Search for the cell housing the specified text and yield its [x, y] center coordinate. 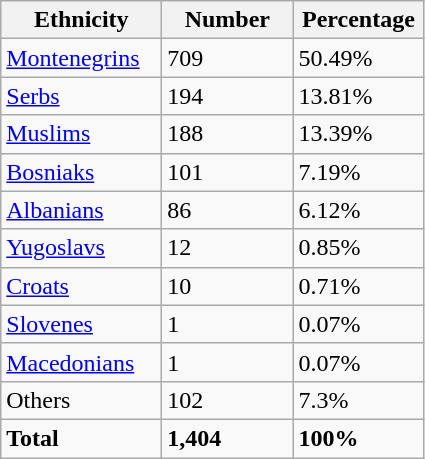
0.85% [358, 248]
Ethnicity [82, 20]
13.81% [358, 96]
101 [228, 172]
Macedonians [82, 362]
13.39% [358, 134]
Number [228, 20]
709 [228, 58]
7.3% [358, 400]
7.19% [358, 172]
0.71% [358, 286]
12 [228, 248]
50.49% [358, 58]
Others [82, 400]
188 [228, 134]
86 [228, 210]
Slovenes [82, 324]
Serbs [82, 96]
Percentage [358, 20]
Bosniaks [82, 172]
Croats [82, 286]
10 [228, 286]
1,404 [228, 438]
102 [228, 400]
194 [228, 96]
Albanians [82, 210]
Total [82, 438]
Muslims [82, 134]
Yugoslavs [82, 248]
6.12% [358, 210]
100% [358, 438]
Montenegrins [82, 58]
